From the cell containing the given text, extract its center point as (X, Y) coordinate. 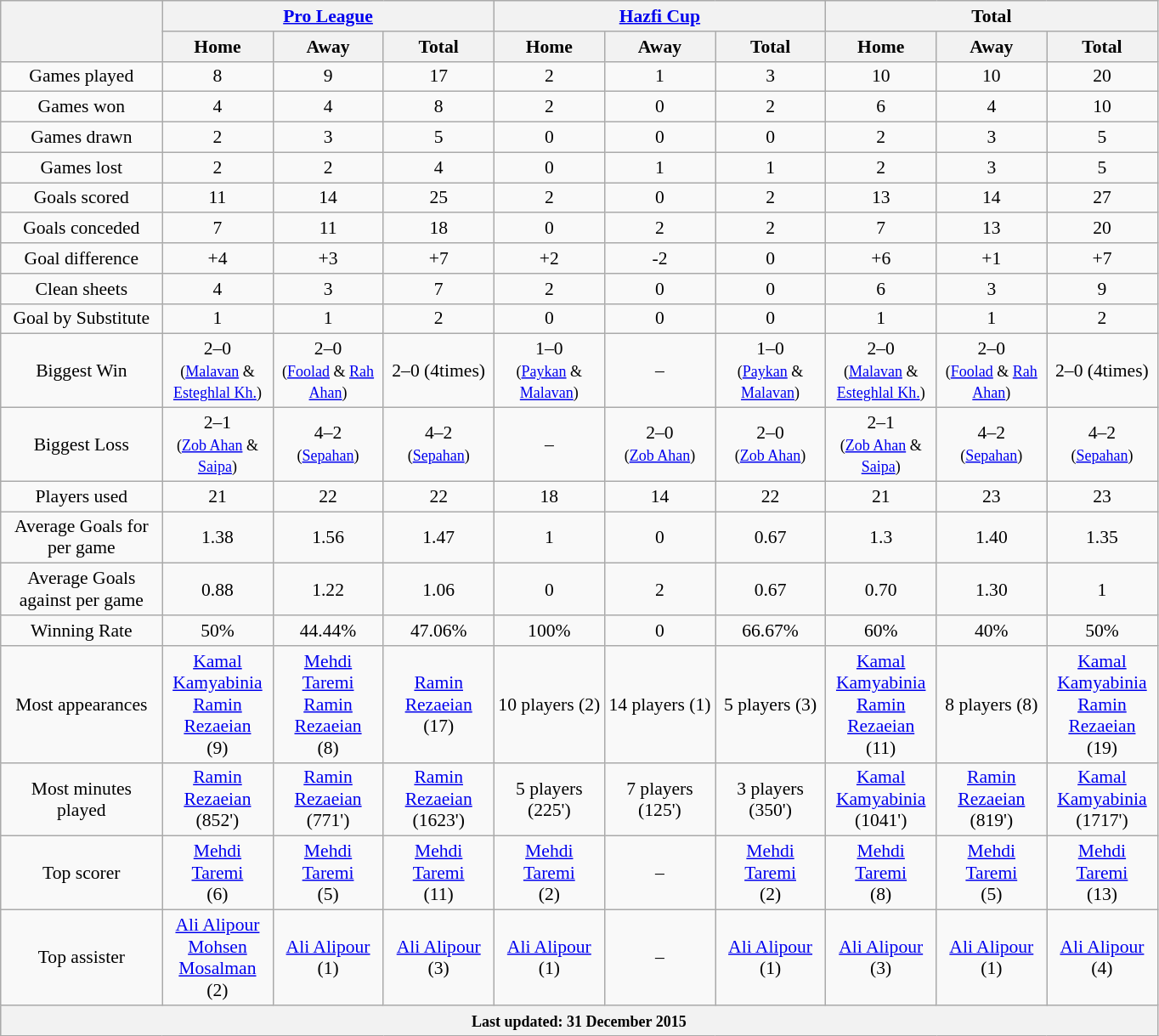
Hazfi Cup (659, 16)
Games won (82, 107)
Ramin Rezaeian(1623') (438, 799)
25 (438, 198)
Goals conceded (82, 229)
Biggest Win (82, 371)
Kamal Kamyabinia(1717') (1102, 799)
3 players (350') (771, 799)
1.38 (218, 537)
+4 (218, 258)
0.88 (218, 590)
10 players (2) (549, 705)
Clean sheets (82, 289)
8 players (8) (992, 705)
Goals scored (82, 198)
1.40 (992, 537)
5 players (225') (549, 799)
17 (438, 76)
Most minutes played (82, 799)
Most appearances (82, 705)
+1 (992, 258)
Ali Alipour(4) (1102, 958)
Mehdi Taremi(8) (881, 874)
Kamal KamyabiniaRamin Rezaeian(11) (881, 705)
Kamal KamyabiniaRamin Rezaeian(19) (1102, 705)
Kamal Kamyabinia(1041') (881, 799)
Ramin Rezaeian(17) (438, 705)
Kamal KamyabiniaRamin Rezaeian(9) (218, 705)
Games drawn (82, 138)
100% (549, 631)
1.56 (328, 537)
Last updated: 31 December 2015 (579, 1021)
7 players (125') (659, 799)
44.44% (328, 631)
Mehdi TaremiRamin Rezaeian(8) (328, 705)
1.06 (438, 590)
Games played (82, 76)
+2 (549, 258)
Winning Rate (82, 631)
Average Goals for per game (82, 537)
Mehdi Taremi(11) (438, 874)
5 players (3) (771, 705)
+3 (328, 258)
Games lost (82, 167)
Top scorer (82, 874)
1.30 (992, 590)
Players used (82, 496)
Goal difference (82, 258)
Mehdi Taremi(6) (218, 874)
Mehdi Taremi(13) (1102, 874)
Ali AlipourMohsen Mosalman(2) (218, 958)
Ramin Rezaeian(819') (992, 799)
Biggest Loss (82, 445)
60% (881, 631)
1.3 (881, 537)
0.70 (881, 590)
1.35 (1102, 537)
-2 (659, 258)
40% (992, 631)
1.47 (438, 537)
Ramin Rezaeian(771') (328, 799)
Top assister (82, 958)
Ramin Rezaeian(852') (218, 799)
Goal by Substitute (82, 319)
1.22 (328, 590)
+6 (881, 258)
66.67% (771, 631)
27 (1102, 198)
14 players (1) (659, 705)
Pro League (328, 16)
Average Goals against per game (82, 590)
47.06% (438, 631)
